Determine the (X, Y) coordinate at the center of the cell enclosing the given text.  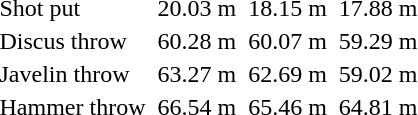
60.28 m (197, 41)
60.07 m (288, 41)
63.27 m (197, 74)
62.69 m (288, 74)
